Search for the cell housing the specified text and yield its (X, Y) center coordinate. 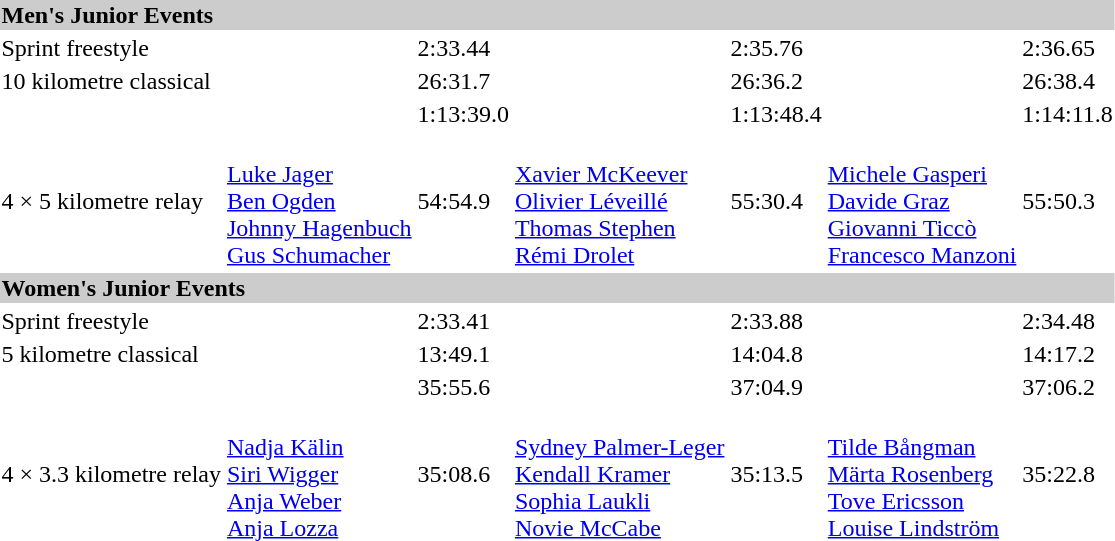
14:17.2 (1068, 354)
55:50.3 (1068, 201)
2:36.65 (1068, 48)
5 kilometre classical (111, 354)
55:30.4 (776, 201)
2:33.41 (463, 321)
Xavier McKeeverOlivier LéveilléThomas StephenRémi Drolet (619, 201)
2:33.88 (776, 321)
2:33.44 (463, 48)
14:04.8 (776, 354)
54:54.9 (463, 201)
Luke JagerBen OgdenJohnny HagenbuchGus Schumacher (319, 201)
26:31.7 (463, 81)
13:49.1 (463, 354)
1:13:48.4 (776, 114)
37:06.2 (1068, 387)
10 kilometre classical (111, 81)
26:38.4 (1068, 81)
Michele GasperiDavide GrazGiovanni TiccòFrancesco Manzoni (922, 201)
1:13:39.0 (463, 114)
37:04.9 (776, 387)
1:14:11.8 (1068, 114)
4 × 5 kilometre relay (111, 201)
2:34.48 (1068, 321)
Women's Junior Events (557, 288)
26:36.2 (776, 81)
Men's Junior Events (557, 15)
35:55.6 (463, 387)
2:35.76 (776, 48)
